Find where the given text appears and provide that cell's center as [x, y] coordinate. 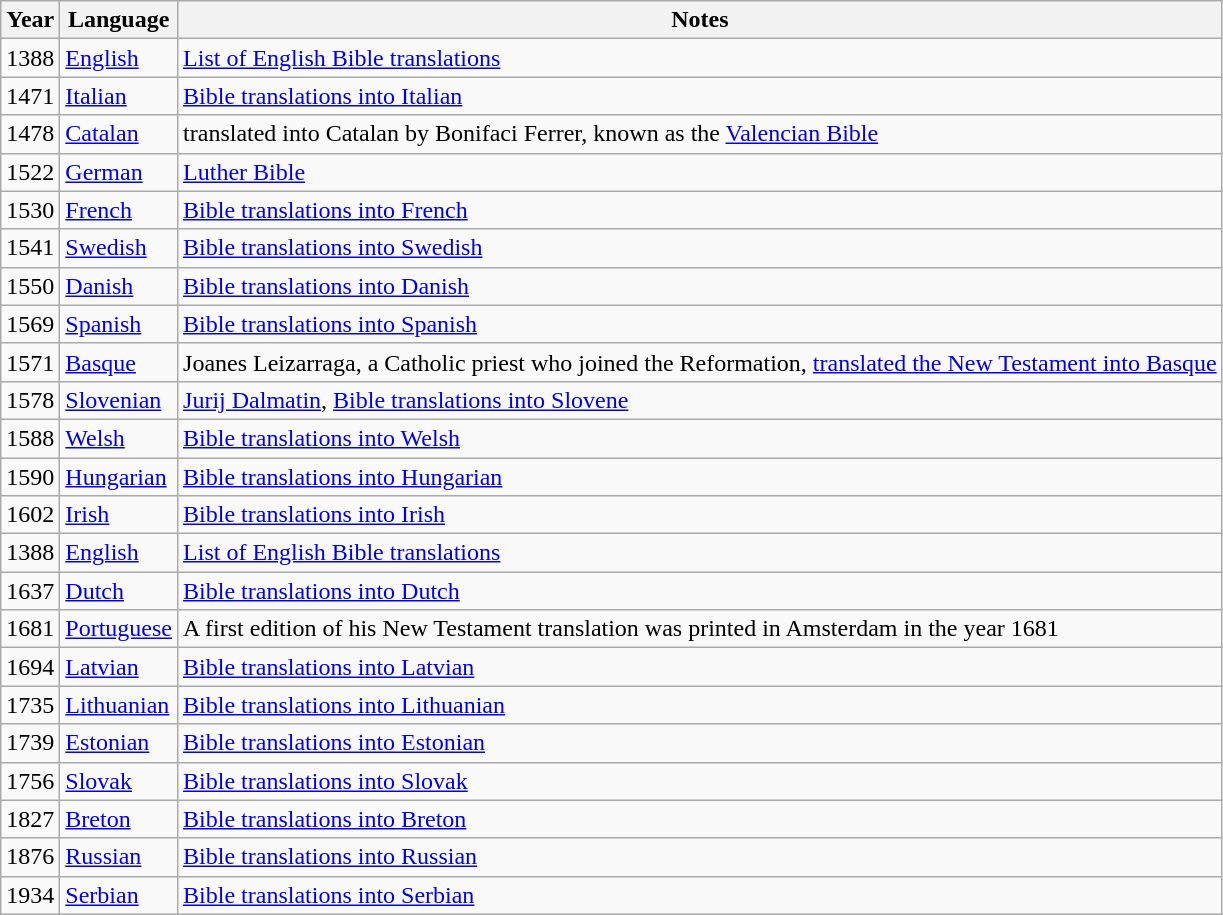
Estonian [119, 743]
1578 [30, 400]
Language [119, 20]
Bible translations into Danish [700, 286]
1590 [30, 477]
1637 [30, 591]
Bible translations into Estonian [700, 743]
Bible translations into Latvian [700, 667]
Bible translations into Lithuanian [700, 705]
Catalan [119, 134]
1588 [30, 438]
Italian [119, 96]
Year [30, 20]
Russian [119, 857]
Breton [119, 819]
Latvian [119, 667]
Bible translations into Welsh [700, 438]
Dutch [119, 591]
1756 [30, 781]
Bible translations into Serbian [700, 895]
Lithuanian [119, 705]
Bible translations into Spanish [700, 324]
1739 [30, 743]
Slovenian [119, 400]
Irish [119, 515]
Slovak [119, 781]
Joanes Leizarraga, a Catholic priest who joined the Reformation, translated the New Testament into Basque [700, 362]
Bible translations into Dutch [700, 591]
Danish [119, 286]
1478 [30, 134]
Luther Bible [700, 172]
Bible translations into French [700, 210]
Jurij Dalmatin, Bible translations into Slovene [700, 400]
Bible translations into Italian [700, 96]
1530 [30, 210]
1471 [30, 96]
Basque [119, 362]
translated into Catalan by Bonifaci Ferrer, known as the Valencian Bible [700, 134]
Bible translations into Russian [700, 857]
1827 [30, 819]
Bible translations into Breton [700, 819]
1522 [30, 172]
1876 [30, 857]
1571 [30, 362]
1934 [30, 895]
1550 [30, 286]
Welsh [119, 438]
A first edition of his New Testament translation was printed in Amsterdam in the year 1681 [700, 629]
French [119, 210]
Bible translations into Slovak [700, 781]
Portuguese [119, 629]
1602 [30, 515]
Spanish [119, 324]
1681 [30, 629]
Notes [700, 20]
Bible translations into Hungarian [700, 477]
1569 [30, 324]
Bible translations into Irish [700, 515]
Bible translations into Swedish [700, 248]
Serbian [119, 895]
1735 [30, 705]
Swedish [119, 248]
1694 [30, 667]
1541 [30, 248]
Hungarian [119, 477]
German [119, 172]
